Return [x, y] of the center of cell containing provided text 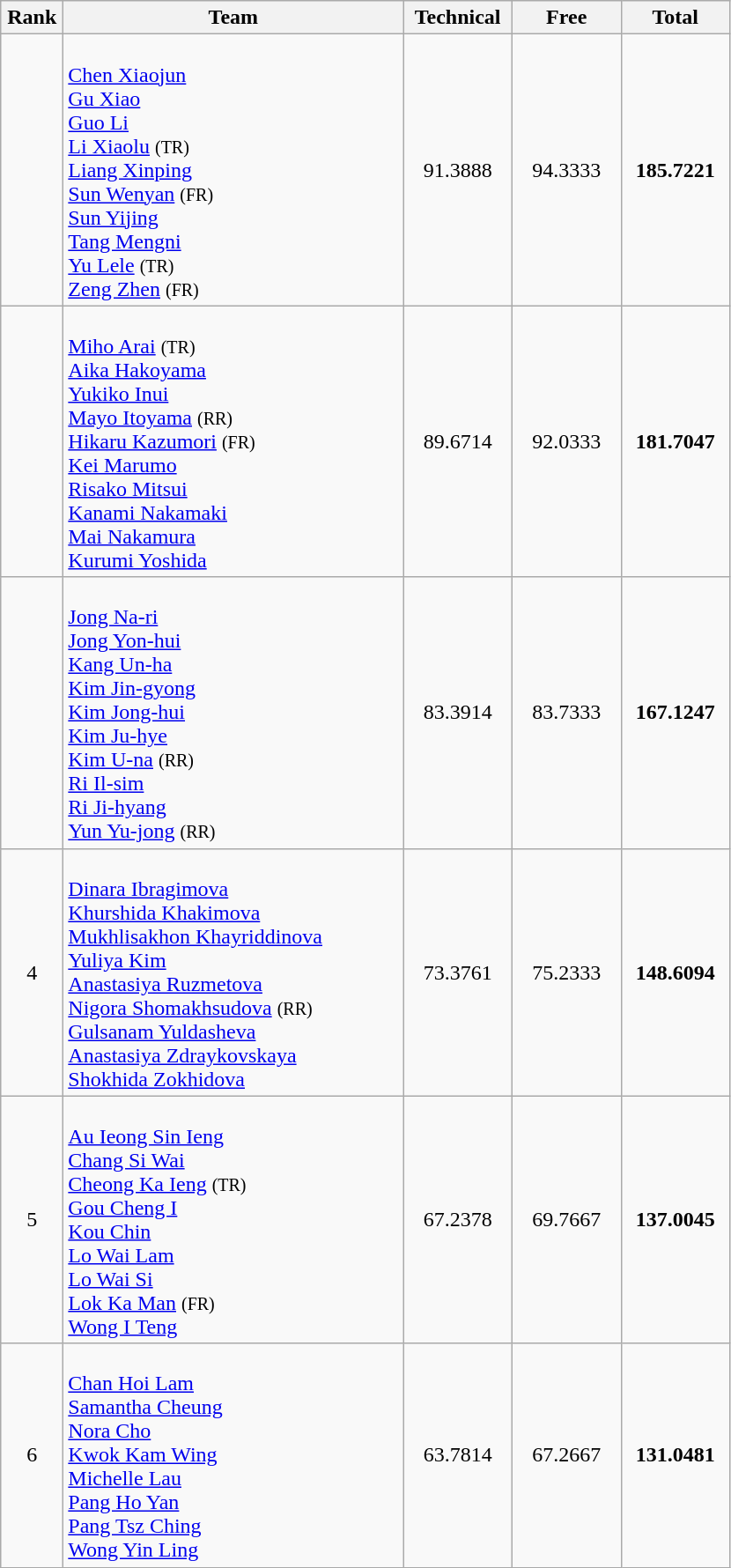
67.2378 [458, 1219]
67.2667 [566, 1455]
83.3914 [458, 713]
Miho Arai (TR)Aika HakoyamaYukiko InuiMayo Itoyama (RR)Hikaru Kazumori (FR)Kei MarumoRisako MitsuiKanami NakamakiMai NakamuraKurumi Yoshida [233, 441]
69.7667 [566, 1219]
5 [32, 1219]
75.2333 [566, 973]
Technical [458, 18]
181.7047 [676, 441]
83.7333 [566, 713]
73.3761 [458, 973]
6 [32, 1455]
92.0333 [566, 441]
Total [676, 18]
167.1247 [676, 713]
91.3888 [458, 170]
Chan Hoi LamSamantha CheungNora ChoKwok Kam WingMichelle LauPang Ho YanPang Tsz ChingWong Yin Ling [233, 1455]
185.7221 [676, 170]
131.0481 [676, 1455]
4 [32, 973]
137.0045 [676, 1219]
Au Ieong Sin IengChang Si WaiCheong Ka Ieng (TR)Gou Cheng IKou ChinLo Wai LamLo Wai SiLok Ka Man (FR)Wong I Teng [233, 1219]
Jong Na-riJong Yon-huiKang Un-haKim Jin-gyongKim Jong-huiKim Ju-hyeKim U-na (RR)Ri Il-simRi Ji-hyangYun Yu-jong (RR) [233, 713]
Chen XiaojunGu XiaoGuo LiLi Xiaolu (TR)Liang XinpingSun Wenyan (FR)Sun YijingTang MengniYu Lele (TR)Zeng Zhen (FR) [233, 170]
Team [233, 18]
94.3333 [566, 170]
63.7814 [458, 1455]
Free [566, 18]
89.6714 [458, 441]
148.6094 [676, 973]
Rank [32, 18]
